Scan for the cell matching the given text and deliver its [x, y] coordinate at center. 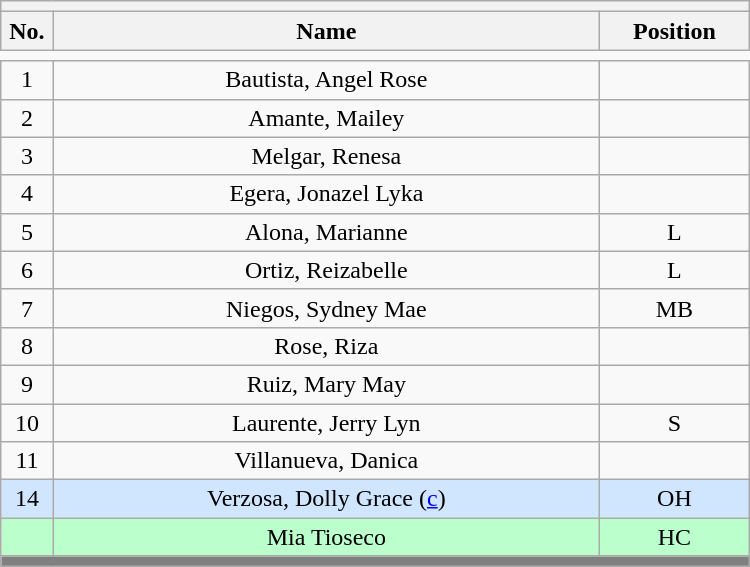
Rose, Riza [326, 346]
9 [27, 384]
11 [27, 461]
4 [27, 194]
7 [27, 308]
Alona, Marianne [326, 232]
6 [27, 270]
2 [27, 118]
Bautista, Angel Rose [326, 80]
Laurente, Jerry Lyn [326, 423]
5 [27, 232]
HC [675, 537]
3 [27, 156]
Name [326, 31]
Ruiz, Mary May [326, 384]
1 [27, 80]
Melgar, Renesa [326, 156]
MB [675, 308]
8 [27, 346]
14 [27, 499]
Amante, Mailey [326, 118]
OH [675, 499]
Position [675, 31]
No. [27, 31]
Egera, Jonazel Lyka [326, 194]
Niegos, Sydney Mae [326, 308]
Ortiz, Reizabelle [326, 270]
Villanueva, Danica [326, 461]
Verzosa, Dolly Grace (c) [326, 499]
10 [27, 423]
Mia Tioseco [326, 537]
S [675, 423]
